From the cell containing the given text, extract its center point as (x, y) coordinate. 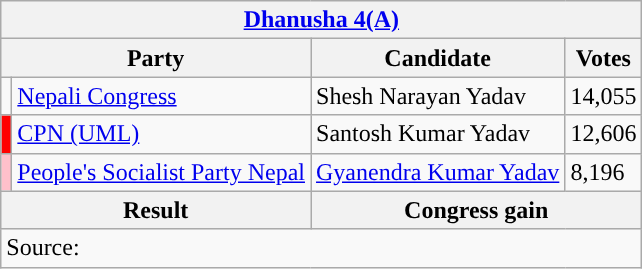
Nepali Congress (162, 96)
Santosh Kumar Yadav (437, 134)
Candidate (437, 58)
People's Socialist Party Nepal (162, 172)
Votes (604, 58)
Dhanusha 4(A) (322, 20)
14,055 (604, 96)
Source: (322, 248)
Congress gain (476, 210)
Shesh Narayan Yadav (437, 96)
Result (156, 210)
12,606 (604, 134)
Party (156, 58)
CPN (UML) (162, 134)
8,196 (604, 172)
Gyanendra Kumar Yadav (437, 172)
